Pinpoint the cell where the given text exists, returning its [X, Y] midpoint coordinate. 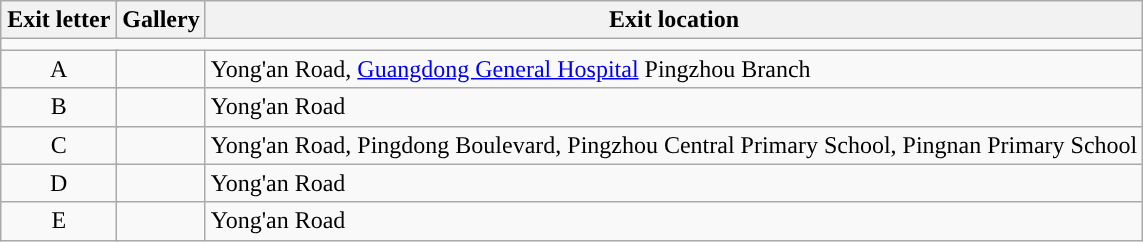
Exit location [674, 20]
Yong'an Road, Guangdong General Hospital Pingzhou Branch [674, 69]
Gallery [161, 20]
D [59, 183]
Yong'an Road, Pingdong Boulevard, Pingzhou Central Primary School, Pingnan Primary School [674, 145]
C [59, 145]
B [59, 107]
Exit letter [59, 20]
E [59, 221]
A [59, 69]
